For the text-containing cell, return its midpoint in [X, Y] coordinate format. 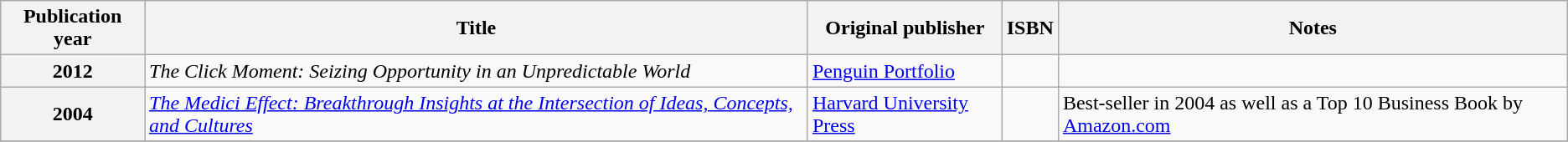
Best-seller in 2004 as well as a Top 10 Business Book by Amazon.com [1313, 114]
Penguin Portfolio [905, 71]
2012 [73, 71]
The Medici Effect: Breakthrough Insights at the Intersection of Ideas, Concepts, and Cultures [477, 114]
ISBN [1030, 28]
Harvard University Press [905, 114]
2004 [73, 114]
Notes [1313, 28]
Publication year [73, 28]
Title [477, 28]
Original publisher [905, 28]
The Click Moment: Seizing Opportunity in an Unpredictable World [477, 71]
